Return (x, y) of the center of cell containing provided text 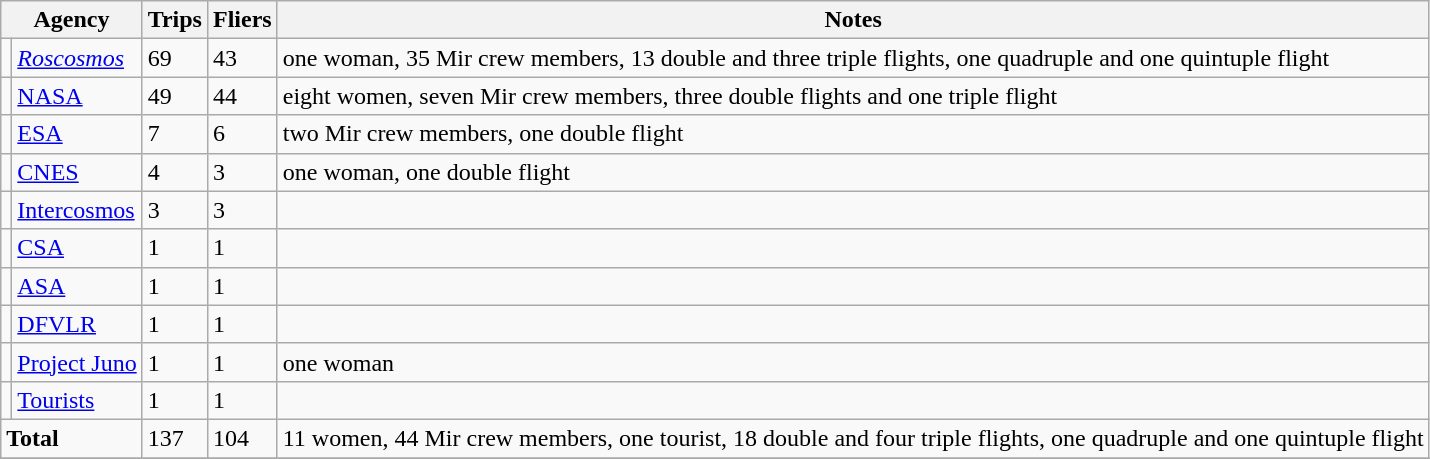
11 women, 44 Mir crew members, one tourist, 18 double and four triple flights, one quadruple and one quintuple flight (853, 438)
Fliers (242, 20)
DFVLR (77, 324)
Agency (72, 20)
Project Juno (77, 362)
49 (174, 96)
CSA (77, 248)
eight women, seven Mir crew members, three double flights and one triple flight (853, 96)
69 (174, 58)
Trips (174, 20)
104 (242, 438)
6 (242, 134)
ASA (77, 286)
Roscosmos (77, 58)
Notes (853, 20)
Tourists (77, 400)
one woman, 35 Mir crew members, 13 double and three triple flights, one quadruple and one quintuple flight (853, 58)
two Mir crew members, one double flight (853, 134)
Total (72, 438)
137 (174, 438)
7 (174, 134)
CNES (77, 172)
4 (174, 172)
43 (242, 58)
44 (242, 96)
one woman, one double flight (853, 172)
one woman (853, 362)
NASA (77, 96)
ESA (77, 134)
Intercosmos (77, 210)
